Extract the [X, Y] coordinate from the center of the cell holding the provided text.  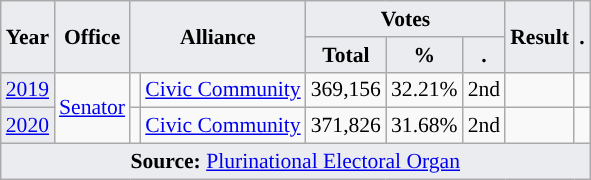
Source: Plurinational Electoral Organ [296, 162]
2019 [28, 90]
Alliance [218, 36]
Senator [92, 108]
369,156 [346, 90]
Votes [406, 19]
31.68% [424, 126]
Office [92, 36]
% [424, 55]
2020 [28, 126]
Result [540, 36]
Total [346, 55]
Year [28, 36]
32.21% [424, 90]
371,826 [346, 126]
